Output the (X, Y) coordinate of the center of the cell containing the given text.  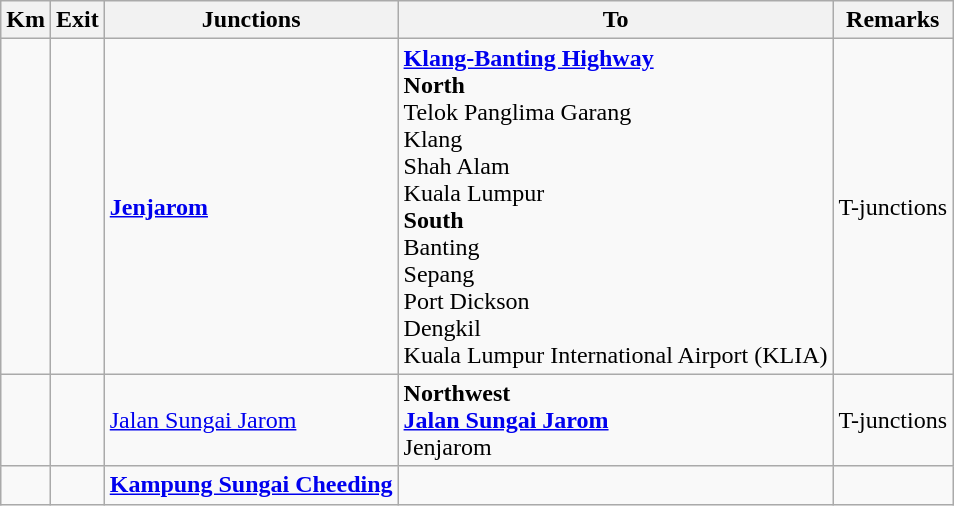
Jenjarom (251, 206)
Exit (77, 20)
To (616, 20)
Km (26, 20)
Junctions (251, 20)
Northwest Jalan Sungai JaromJenjarom (616, 420)
Jalan Sungai Jarom (251, 420)
Remarks (893, 20)
Kampung Sungai Cheeding (251, 485)
